Provide the (X, Y) coordinate of the cell's center where the given text is located.  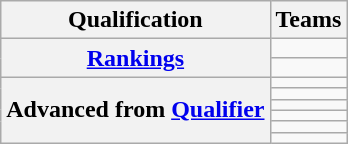
Teams (308, 20)
Qualification (136, 20)
Rankings (136, 58)
Advanced from Qualifier (136, 110)
